Determine the (X, Y) coordinate at the center of the cell enclosing the given text.  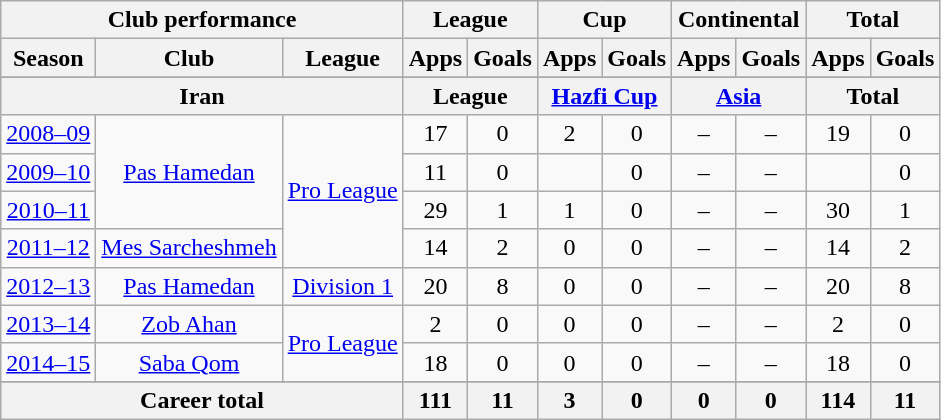
2010–11 (48, 210)
2008–09 (48, 134)
29 (435, 210)
2011–12 (48, 248)
Club performance (202, 20)
Continental (739, 20)
Club (189, 58)
Asia (739, 96)
19 (838, 134)
Iran (202, 96)
2012–13 (48, 286)
Zob Ahan (189, 324)
114 (838, 400)
Hazfi Cup (604, 96)
2013–14 (48, 324)
Division 1 (342, 286)
Saba Qom (189, 362)
111 (435, 400)
2009–10 (48, 172)
2014–15 (48, 362)
3 (569, 400)
Career total (202, 400)
Season (48, 58)
Cup (604, 20)
Mes Sarcheshmeh (189, 248)
17 (435, 134)
30 (838, 210)
